Determine the [X, Y] coordinate at the center of the cell enclosing the given text.  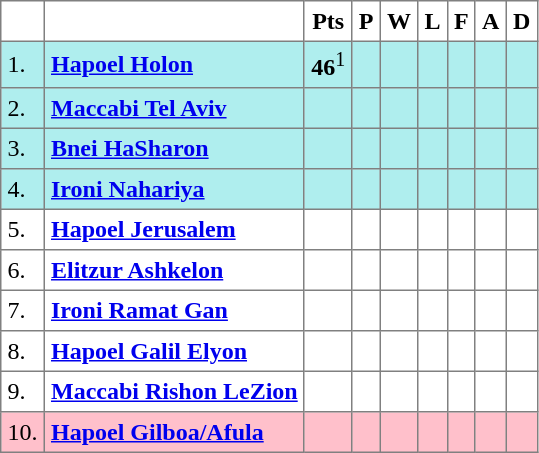
8. [23, 351]
5. [23, 230]
7. [23, 311]
3. [23, 149]
Maccabi Tel Aviv [174, 108]
Elitzur Ashkelon [174, 270]
P [366, 21]
Hapoel Galil Elyon [174, 351]
W [399, 21]
Bnei HaSharon [174, 149]
F [461, 21]
461 [328, 64]
Pts [328, 21]
10. [23, 432]
9. [23, 392]
D [522, 21]
L [433, 21]
Α [490, 21]
Hapoel Holon [174, 64]
2. [23, 108]
Hapoel Gilboa/Afula [174, 432]
Maccabi Rishon LeZion [174, 392]
Ironi Nahariya [174, 189]
Ironi Ramat Gan [174, 311]
4. [23, 189]
6. [23, 270]
1. [23, 64]
Hapoel Jerusalem [174, 230]
